Return (x, y) of the center of cell containing provided text 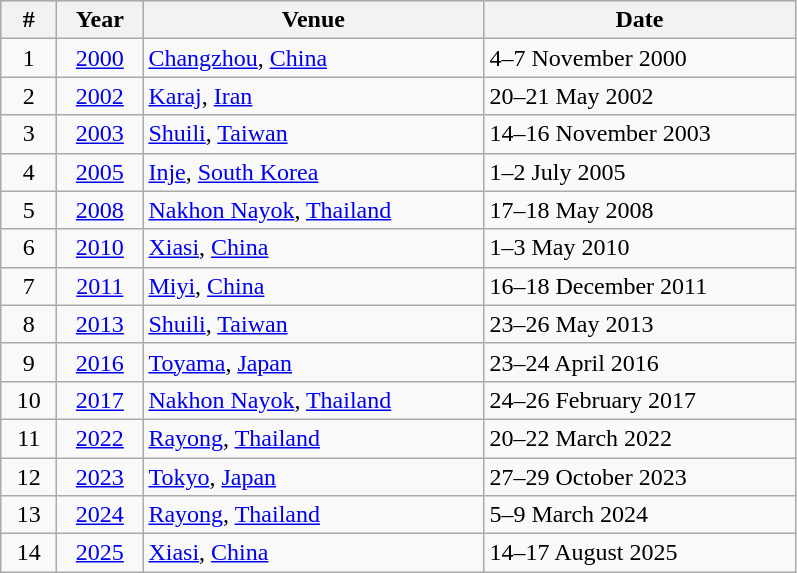
20–21 May 2002 (640, 96)
4–7 November 2000 (640, 58)
Inje, South Korea (314, 172)
14–17 August 2025 (640, 553)
2011 (100, 286)
12 (29, 477)
Changzhou, China (314, 58)
2013 (100, 324)
1–3 May 2010 (640, 248)
Tokyo, Japan (314, 477)
16–18 December 2011 (640, 286)
1 (29, 58)
2024 (100, 515)
27–29 October 2023 (640, 477)
2022 (100, 438)
2025 (100, 553)
2002 (100, 96)
# (29, 20)
3 (29, 134)
5 (29, 210)
2008 (100, 210)
2016 (100, 362)
23–26 May 2013 (640, 324)
7 (29, 286)
Karaj, Iran (314, 96)
Date (640, 20)
1–2 July 2005 (640, 172)
24–26 February 2017 (640, 400)
4 (29, 172)
2000 (100, 58)
Venue (314, 20)
Miyi, China (314, 286)
Toyama, Japan (314, 362)
Year (100, 20)
10 (29, 400)
20–22 March 2022 (640, 438)
23–24 April 2016 (640, 362)
17–18 May 2008 (640, 210)
6 (29, 248)
5–9 March 2024 (640, 515)
2017 (100, 400)
14–16 November 2003 (640, 134)
2 (29, 96)
8 (29, 324)
2023 (100, 477)
11 (29, 438)
2005 (100, 172)
9 (29, 362)
2010 (100, 248)
13 (29, 515)
14 (29, 553)
2003 (100, 134)
